Detect which cell encompasses the target text, then output its [X, Y] center coordinate. 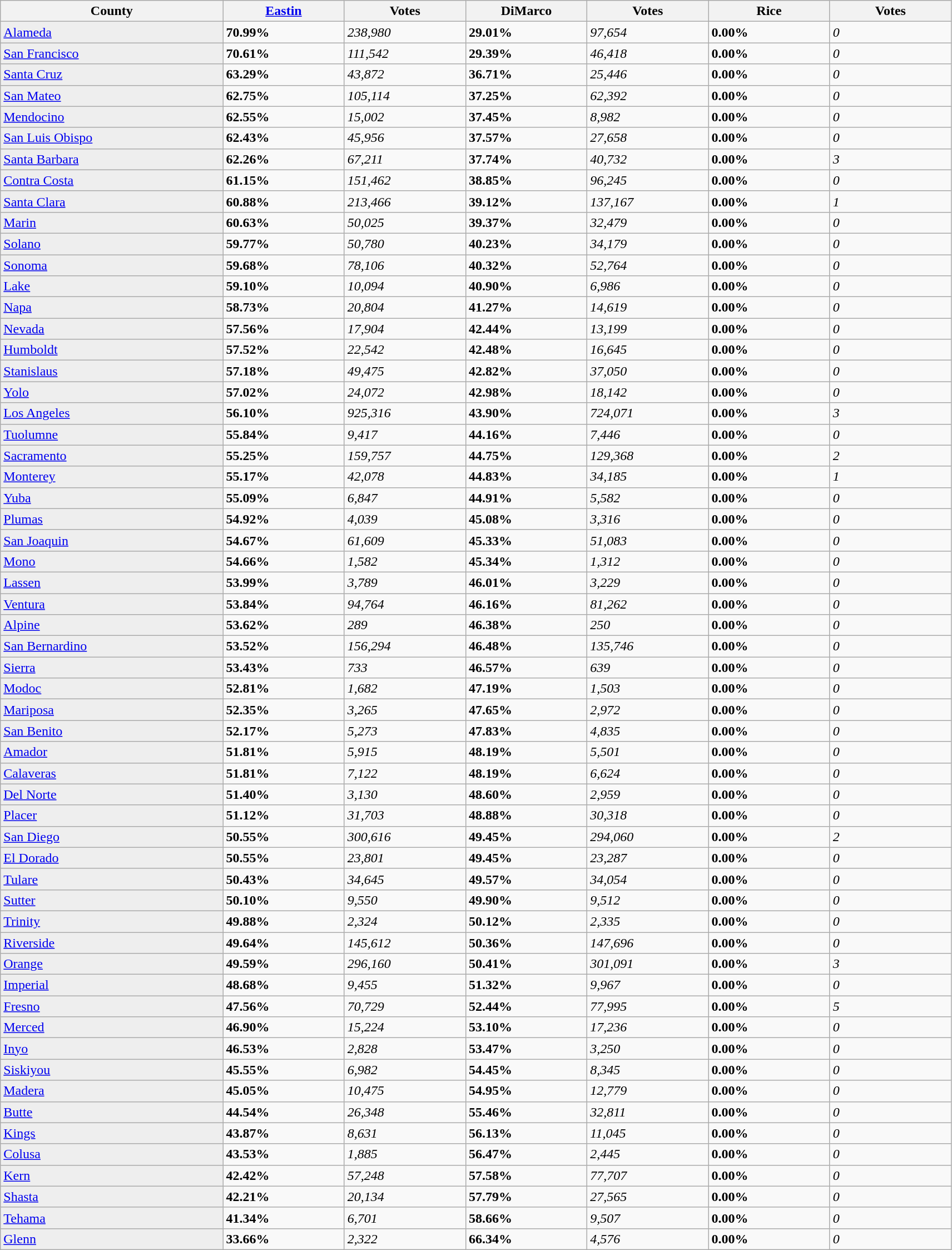
El Dorado [112, 858]
77,995 [648, 1006]
47.56% [284, 1006]
7,122 [405, 773]
9,967 [648, 985]
Humboldt [112, 350]
34,179 [648, 244]
31,703 [405, 816]
14,619 [648, 308]
22,542 [405, 350]
1,312 [648, 561]
2,972 [648, 710]
20,804 [405, 308]
50,780 [405, 244]
Plumas [112, 519]
96,245 [648, 180]
45.08% [526, 519]
62.26% [284, 159]
34,185 [648, 477]
733 [405, 668]
61.15% [284, 180]
Eastin [284, 11]
59.77% [284, 244]
49.57% [526, 879]
34,645 [405, 879]
48.88% [526, 816]
37.25% [526, 96]
1,503 [648, 689]
57.79% [526, 1197]
294,060 [648, 837]
Amador [112, 752]
5,273 [405, 731]
Tulare [112, 879]
6,701 [405, 1218]
2,322 [405, 1239]
24,072 [405, 392]
Yuba [112, 498]
San Francisco [112, 53]
39.12% [526, 201]
60.63% [284, 223]
46,418 [648, 53]
1,682 [405, 689]
32,811 [648, 1112]
Sonoma [112, 265]
66.34% [526, 1239]
2,959 [648, 794]
9,417 [405, 434]
55.09% [284, 498]
57,248 [405, 1175]
37.74% [526, 159]
70.99% [284, 32]
42.82% [526, 371]
San Mateo [112, 96]
Kern [112, 1175]
44.75% [526, 456]
San Diego [112, 837]
50.10% [284, 900]
29.01% [526, 32]
54.45% [526, 1070]
6,624 [648, 773]
52,764 [648, 265]
289 [405, 625]
50.12% [526, 921]
60.88% [284, 201]
Ventura [112, 604]
54.92% [284, 519]
63.29% [284, 75]
Solano [112, 244]
Glenn [112, 1239]
53.10% [526, 1027]
3,229 [648, 582]
Tuolumne [112, 434]
Tehama [112, 1218]
36.71% [526, 75]
Del Norte [112, 794]
4,835 [648, 731]
Sierra [112, 668]
12,779 [648, 1091]
Santa Cruz [112, 75]
48.68% [284, 985]
46.38% [526, 625]
53.84% [284, 604]
44.54% [284, 1112]
49.64% [284, 943]
38.85% [526, 180]
78,106 [405, 265]
9,455 [405, 985]
13,199 [648, 329]
10,094 [405, 286]
Lassen [112, 582]
159,757 [405, 456]
27,658 [648, 138]
Mariposa [112, 710]
37.45% [526, 117]
6,986 [648, 286]
3,250 [648, 1049]
Napa [112, 308]
46.48% [526, 646]
77,707 [648, 1175]
39.37% [526, 223]
238,980 [405, 32]
9,550 [405, 900]
111,542 [405, 53]
50.41% [526, 964]
213,466 [405, 201]
Kings [112, 1133]
Inyo [112, 1049]
57.56% [284, 329]
53.43% [284, 668]
Alpine [112, 625]
42.42% [284, 1175]
Merced [112, 1027]
44.91% [526, 498]
67,211 [405, 159]
45.33% [526, 540]
2,335 [648, 921]
46.01% [526, 582]
40.90% [526, 286]
51.32% [526, 985]
2,324 [405, 921]
52.44% [526, 1006]
17,236 [648, 1027]
61,609 [405, 540]
8,345 [648, 1070]
58.73% [284, 308]
52.17% [284, 731]
3,789 [405, 582]
156,294 [405, 646]
46.57% [526, 668]
Santa Barbara [112, 159]
44.83% [526, 477]
1,582 [405, 561]
11,045 [648, 1133]
30,318 [648, 816]
50.43% [284, 879]
San Joaquin [112, 540]
Monterey [112, 477]
Colusa [112, 1154]
8,631 [405, 1133]
62.75% [284, 96]
Trinity [112, 921]
2,445 [648, 1154]
10,475 [405, 1091]
62,392 [648, 96]
Yolo [112, 392]
44.16% [526, 434]
296,160 [405, 964]
48.60% [526, 794]
6,847 [405, 498]
3,130 [405, 794]
San Bernardino [112, 646]
8,982 [648, 117]
Stanislaus [112, 371]
56.47% [526, 1154]
45.05% [284, 1091]
Imperial [112, 985]
42.44% [526, 329]
51.40% [284, 794]
40.23% [526, 244]
Siskiyou [112, 1070]
135,746 [648, 646]
70.61% [284, 53]
37,050 [648, 371]
49.90% [526, 900]
55.25% [284, 456]
53.47% [526, 1049]
3,265 [405, 710]
18,142 [648, 392]
52.35% [284, 710]
32,479 [648, 223]
94,764 [405, 604]
145,612 [405, 943]
53.99% [284, 582]
52.81% [284, 689]
Modoc [112, 689]
45,956 [405, 138]
47.65% [526, 710]
9,512 [648, 900]
301,091 [648, 964]
250 [648, 625]
147,696 [648, 943]
57.18% [284, 371]
34,054 [648, 879]
59.68% [284, 265]
Rice [769, 11]
5,915 [405, 752]
62.43% [284, 138]
Los Angeles [112, 413]
46.90% [284, 1027]
137,167 [648, 201]
97,654 [648, 32]
Lake [112, 286]
42.48% [526, 350]
43.53% [284, 1154]
46.16% [526, 604]
29.39% [526, 53]
300,616 [405, 837]
Mono [112, 561]
Mendocino [112, 117]
Santa Clara [112, 201]
42.98% [526, 392]
58.66% [526, 1218]
Calaveras [112, 773]
51.12% [284, 816]
33.66% [284, 1239]
43.87% [284, 1133]
43,872 [405, 75]
Riverside [112, 943]
26,348 [405, 1112]
43.90% [526, 413]
37.57% [526, 138]
54.67% [284, 540]
59.10% [284, 286]
41.27% [526, 308]
Butte [112, 1112]
Orange [112, 964]
49.59% [284, 964]
DiMarco [526, 11]
55.46% [526, 1112]
42,078 [405, 477]
San Benito [112, 731]
55.84% [284, 434]
Contra Costa [112, 180]
20,134 [405, 1197]
16,645 [648, 350]
47.19% [526, 689]
45.55% [284, 1070]
23,801 [405, 858]
5,501 [648, 752]
40.32% [526, 265]
Madera [112, 1091]
2,828 [405, 1049]
151,462 [405, 180]
Placer [112, 816]
57.58% [526, 1175]
53.62% [284, 625]
6,982 [405, 1070]
Fresno [112, 1006]
57.52% [284, 350]
50,025 [405, 223]
1,885 [405, 1154]
9,507 [648, 1218]
129,368 [648, 456]
5,582 [648, 498]
27,565 [648, 1197]
Marin [112, 223]
56.10% [284, 413]
4,039 [405, 519]
55.17% [284, 477]
54.66% [284, 561]
53.52% [284, 646]
40,732 [648, 159]
41.34% [284, 1218]
49,475 [405, 371]
62.55% [284, 117]
54.95% [526, 1091]
57.02% [284, 392]
23,287 [648, 858]
81,262 [648, 604]
5 [890, 1006]
50.36% [526, 943]
56.13% [526, 1133]
3,316 [648, 519]
47.83% [526, 731]
105,114 [405, 96]
25,446 [648, 75]
Sutter [112, 900]
51,083 [648, 540]
724,071 [648, 413]
7,446 [648, 434]
Shasta [112, 1197]
County [112, 11]
42.21% [284, 1197]
639 [648, 668]
49.88% [284, 921]
Alameda [112, 32]
17,904 [405, 329]
15,224 [405, 1027]
15,002 [405, 117]
Sacramento [112, 456]
Nevada [112, 329]
70,729 [405, 1006]
4,576 [648, 1239]
46.53% [284, 1049]
925,316 [405, 413]
San Luis Obispo [112, 138]
45.34% [526, 561]
